Capture the cell that displays the provided text and extract its [X, Y] central coordinate. 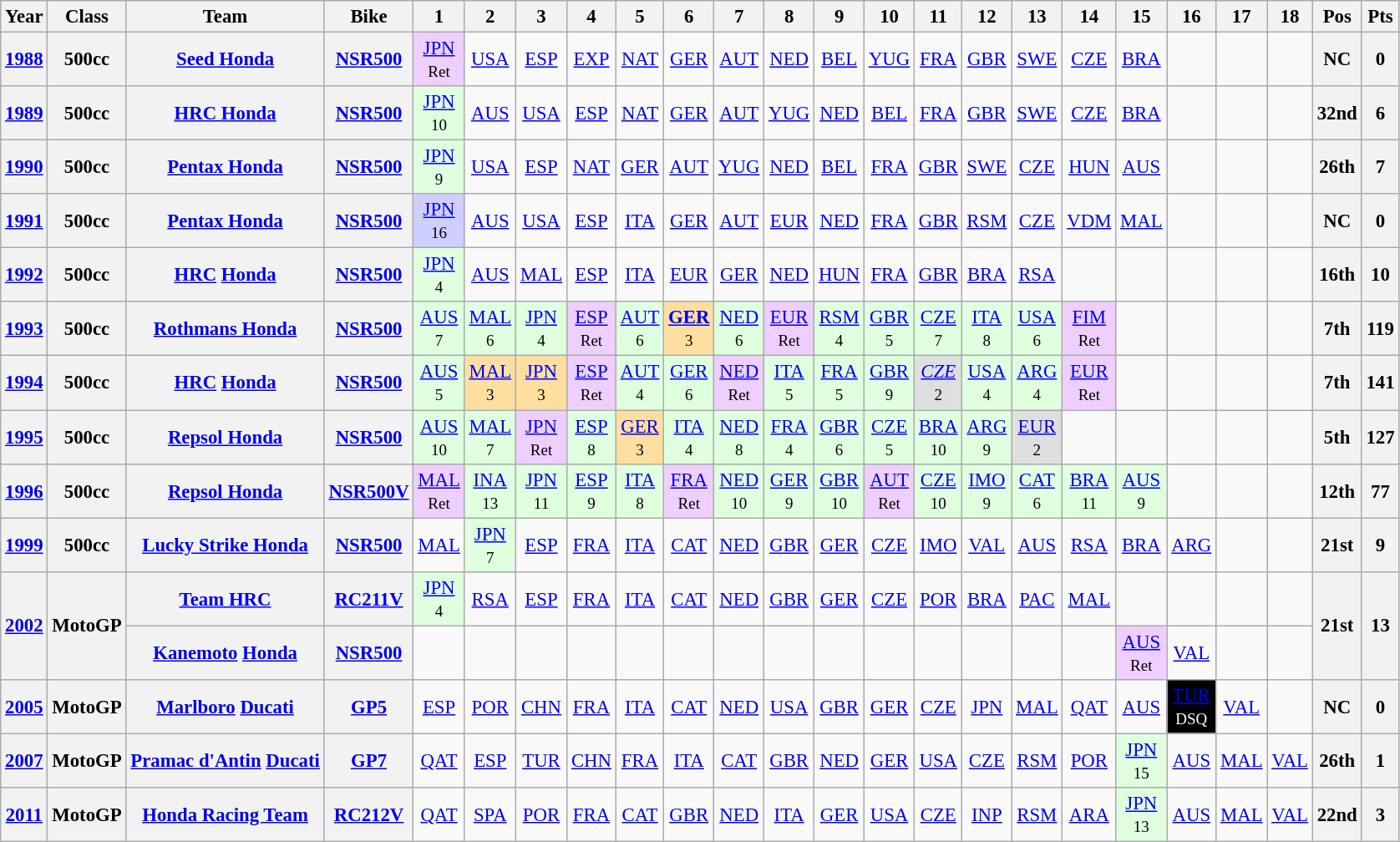
2005 [24, 707]
AUS7 [439, 329]
ITA 8 [640, 491]
CZE2 [939, 383]
AUS10 [439, 438]
AUT4 [640, 383]
EUR2 [1037, 438]
5 [640, 17]
INA 13 [489, 491]
CZE 10 [939, 491]
Team HRC [226, 598]
RSM4 [839, 329]
5th [1337, 438]
Pos [1337, 17]
Kanemoto Honda [226, 653]
JPN9 [439, 167]
1992 [24, 276]
JPN10 [439, 114]
FRA5 [839, 383]
18 [1290, 17]
JPN3 [541, 383]
FRA Ret [689, 491]
JPN [987, 707]
1999 [24, 545]
AUT Ret [890, 491]
Rothmans Honda [226, 329]
RC212V [369, 815]
ITA8 [987, 329]
AUT6 [640, 329]
2011 [24, 815]
12th [1337, 491]
PAC [1037, 598]
1994 [24, 383]
Pramac d'Antin Ducati [226, 760]
141 [1380, 383]
16 [1191, 17]
15 [1141, 17]
Class [87, 17]
22nd [1337, 815]
127 [1380, 438]
ESP 9 [591, 491]
1991 [24, 221]
GBR 10 [839, 491]
GER 9 [789, 491]
77 [1380, 491]
AUS 9 [1141, 491]
Seed Honda [226, 60]
1990 [24, 167]
AUS5 [439, 383]
GBR5 [890, 329]
EXP [591, 60]
Honda Racing Team [226, 815]
Marlboro Ducati [226, 707]
ARG9 [987, 438]
TUR [541, 760]
CAT 6 [1037, 491]
32nd [1337, 114]
12 [987, 17]
NSR500V [369, 491]
USA6 [1037, 329]
1993 [24, 329]
Year [24, 17]
BRA10 [939, 438]
MAL6 [489, 329]
IMO [939, 545]
INP [987, 815]
JPN 7 [489, 545]
JPN 4 [439, 598]
17 [1241, 17]
MAL3 [489, 383]
8 [789, 17]
Pts [1380, 17]
BRA 11 [1089, 491]
11 [939, 17]
JPN16 [439, 221]
ARG [1191, 545]
NED 10 [739, 491]
VDM [1089, 221]
JPN13 [1141, 815]
1988 [24, 60]
ITA5 [789, 383]
FRA4 [789, 438]
MAL7 [489, 438]
4 [591, 17]
IMO 9 [987, 491]
2007 [24, 760]
JPN 15 [1141, 760]
ITA4 [689, 438]
NEDRet [739, 383]
RC211V [369, 598]
NED6 [739, 329]
FIMRet [1089, 329]
Lucky Strike Honda [226, 545]
14 [1089, 17]
Team [226, 17]
1995 [24, 438]
USA4 [987, 383]
2002 [24, 625]
JPN 11 [541, 491]
GP5 [369, 707]
Bike [369, 17]
SPA [489, 815]
NED8 [739, 438]
GBR9 [890, 383]
1989 [24, 114]
16th [1337, 276]
ARG4 [1037, 383]
TURDSQ [1191, 707]
119 [1380, 329]
1996 [24, 491]
GBR6 [839, 438]
ESP8 [591, 438]
ARA [1089, 815]
MAL Ret [439, 491]
GP7 [369, 760]
AUS Ret [1141, 653]
CZE5 [890, 438]
2 [489, 17]
CZE7 [939, 329]
GER6 [689, 383]
